Search for the cell housing the specified text and yield its (x, y) center coordinate. 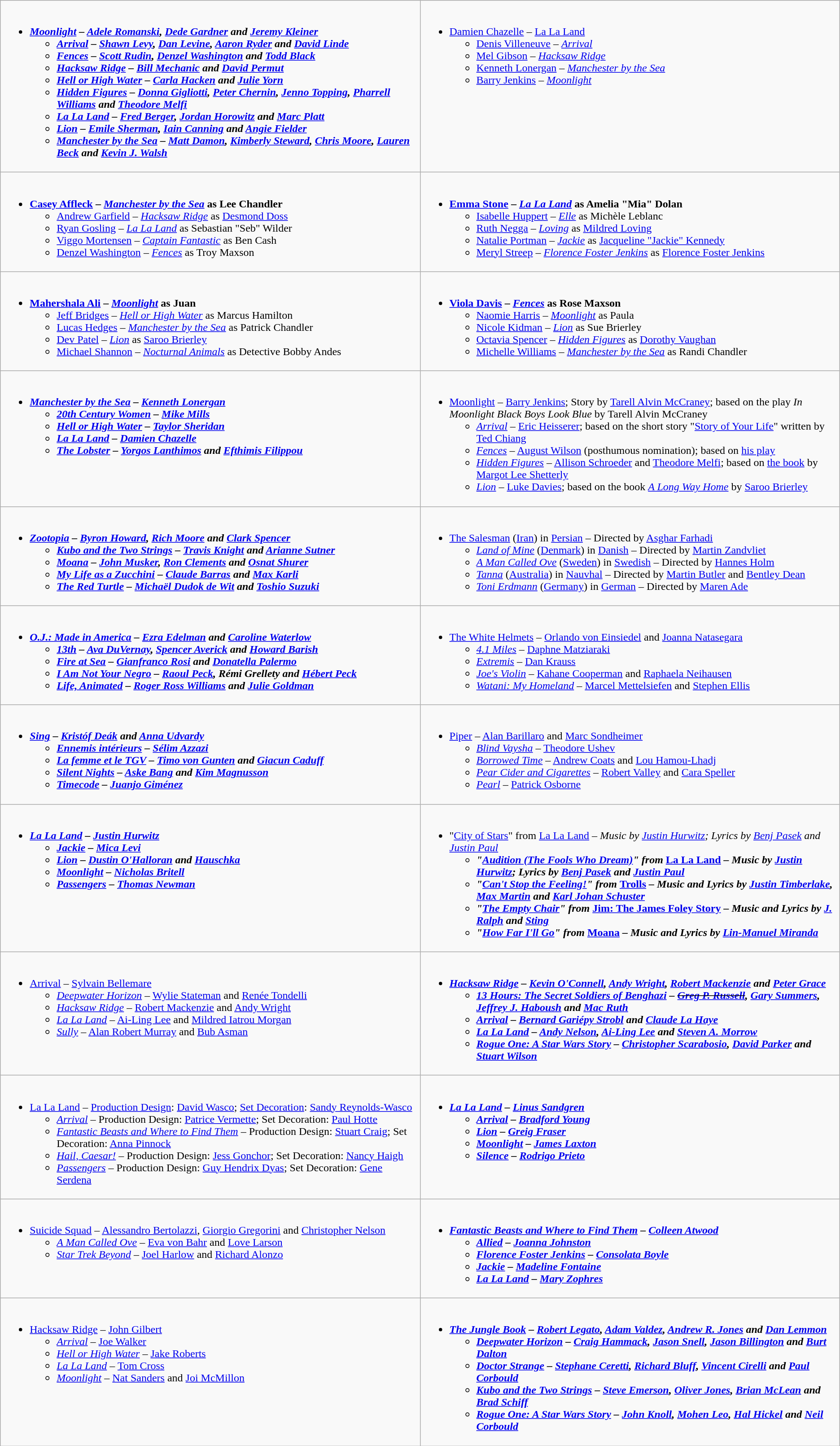
La La Land – Justin HurwitzJackie – Mica LeviLion – Dustin O'Halloran and HauschkaMoonlight – Nicholas BritellPassengers – Thomas Newman (210, 878)
Hacksaw Ridge – John GilbertArrival – Joe WalkerHell or High Water – Jake RobertsLa La Land – Tom CrossMoonlight – Nat Sanders and Joi McMillon (210, 1372)
La La Land – Linus SandgrenArrival – Bradford YoungLion – Greig FraserMoonlight – James LaxtonSilence – Rodrigo Prieto (630, 1137)
Damien Chazelle – La La LandDenis Villeneuve – ArrivalMel Gibson – Hacksaw RidgeKenneth Lonergan – Manchester by the SeaBarry Jenkins – Moonlight (630, 86)
